Detect which cell encompasses the target text, then output its (x, y) center coordinate. 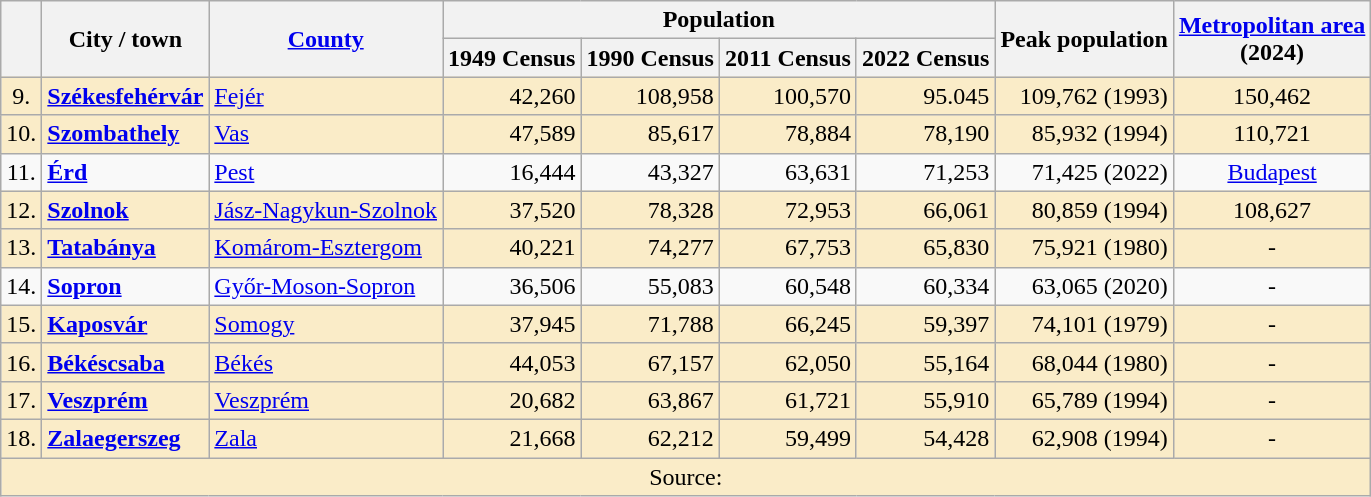
67,157 (650, 362)
12. (22, 210)
Budapest (1272, 172)
61,721 (788, 400)
Source: (686, 477)
108,627 (1272, 210)
54,428 (925, 438)
40,221 (512, 248)
42,260 (512, 96)
Kaposvár (126, 324)
Székesfehérvár (126, 96)
11. (22, 172)
2011 Census (788, 58)
37,520 (512, 210)
9. (22, 96)
15. (22, 324)
63,065 (2020) (1084, 286)
36,506 (512, 286)
65,830 (925, 248)
18. (22, 438)
60,548 (788, 286)
59,499 (788, 438)
80,859 (1994) (1084, 210)
Szombathely (126, 134)
108,958 (650, 96)
74,101 (1979) (1084, 324)
62,050 (788, 362)
44,053 (512, 362)
1990 Census (650, 58)
Sopron (126, 286)
Komárom-Esztergom (326, 248)
68,044 (1980) (1084, 362)
71,788 (650, 324)
65,789 (1994) (1084, 400)
20,682 (512, 400)
75,921 (1980) (1084, 248)
13. (22, 248)
21,668 (512, 438)
37,945 (512, 324)
Szolnok (126, 210)
16,444 (512, 172)
150,462 (1272, 96)
100,570 (788, 96)
63,631 (788, 172)
47,589 (512, 134)
2022 Census (925, 58)
Jász-Nagykun-Szolnok (326, 210)
Pest (326, 172)
17. (22, 400)
59,397 (925, 324)
55,910 (925, 400)
43,327 (650, 172)
55,083 (650, 286)
66,061 (925, 210)
55,164 (925, 362)
Békéscsaba (126, 362)
109,762 (1993) (1084, 96)
66,245 (788, 324)
85,932 (1994) (1084, 134)
95.045 (925, 96)
Zala (326, 438)
Érd (126, 172)
City / town (126, 39)
78,884 (788, 134)
Fejér (326, 96)
62,908 (1994) (1084, 438)
Somogy (326, 324)
Tatabánya (126, 248)
62,212 (650, 438)
Population (719, 20)
Zalaegerszeg (126, 438)
14. (22, 286)
Békés (326, 362)
71,253 (925, 172)
Peak population (1084, 39)
16. (22, 362)
County (326, 39)
Metropolitan area(2024) (1272, 39)
74,277 (650, 248)
110,721 (1272, 134)
63,867 (650, 400)
1949 Census (512, 58)
85,617 (650, 134)
78,328 (650, 210)
72,953 (788, 210)
67,753 (788, 248)
78,190 (925, 134)
71,425 (2022) (1084, 172)
Vas (326, 134)
10. (22, 134)
60,334 (925, 286)
Győr-Moson-Sopron (326, 286)
